Output the [X, Y] coordinate of the center of the cell containing the given text.  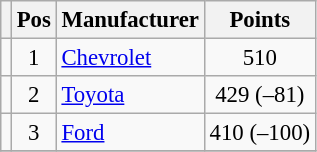
2 [34, 95]
3 [34, 133]
Points [260, 20]
Pos [34, 20]
429 (–81) [260, 95]
Ford [130, 133]
Toyota [130, 95]
410 (–100) [260, 133]
Chevrolet [130, 58]
Manufacturer [130, 20]
510 [260, 58]
1 [34, 58]
